Determine the (X, Y) coordinate at the center of the cell enclosing the given text.  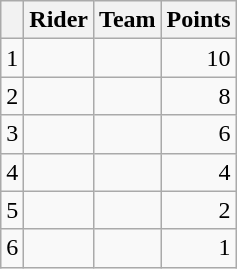
5 (12, 210)
Points (198, 20)
Rider (59, 20)
8 (198, 96)
Team (128, 20)
10 (198, 58)
3 (12, 134)
